Extract the (X, Y) coordinate from the center of the cell holding the provided text.  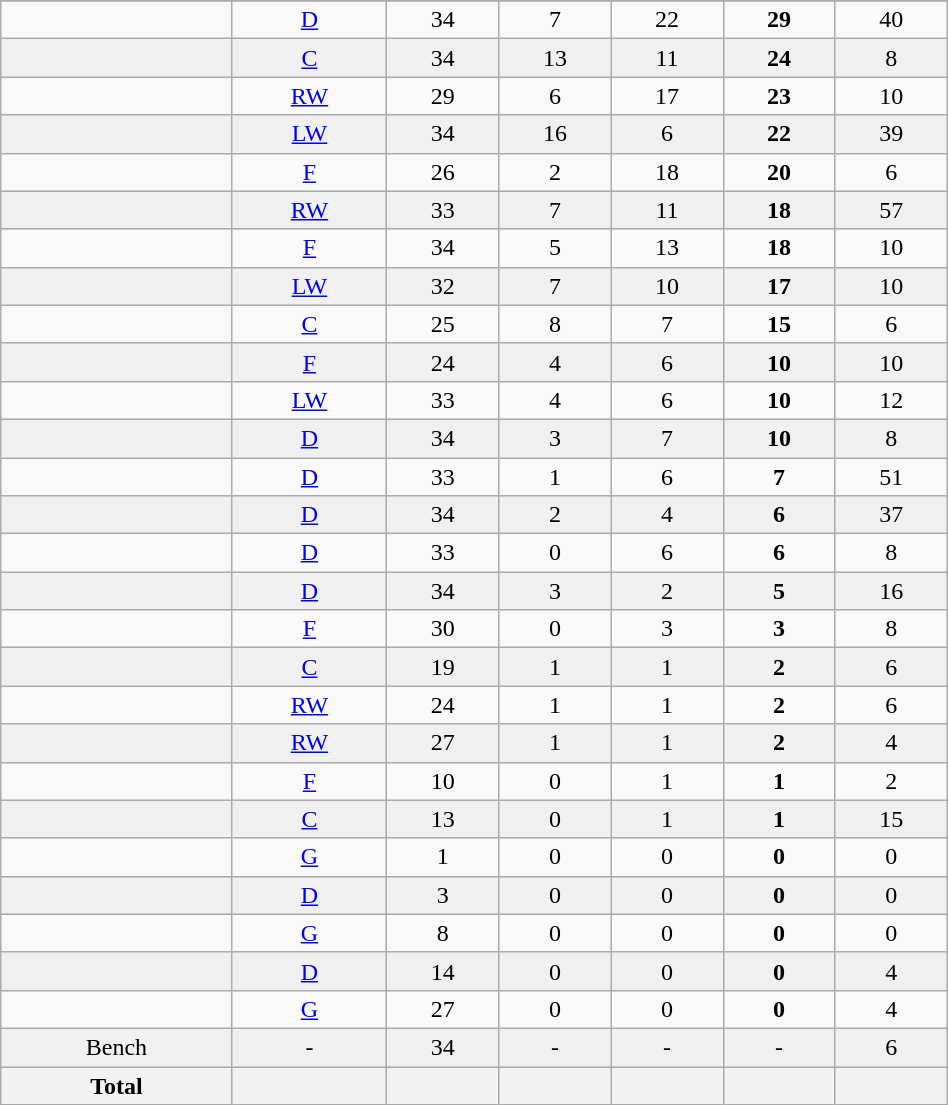
51 (891, 477)
26 (443, 172)
19 (443, 667)
14 (443, 971)
12 (891, 400)
57 (891, 210)
39 (891, 134)
Total (116, 1085)
32 (443, 286)
Bench (116, 1047)
25 (443, 324)
20 (779, 172)
40 (891, 20)
23 (779, 96)
37 (891, 515)
30 (443, 629)
